Determine the (X, Y) coordinate at the center of the cell enclosing the given text.  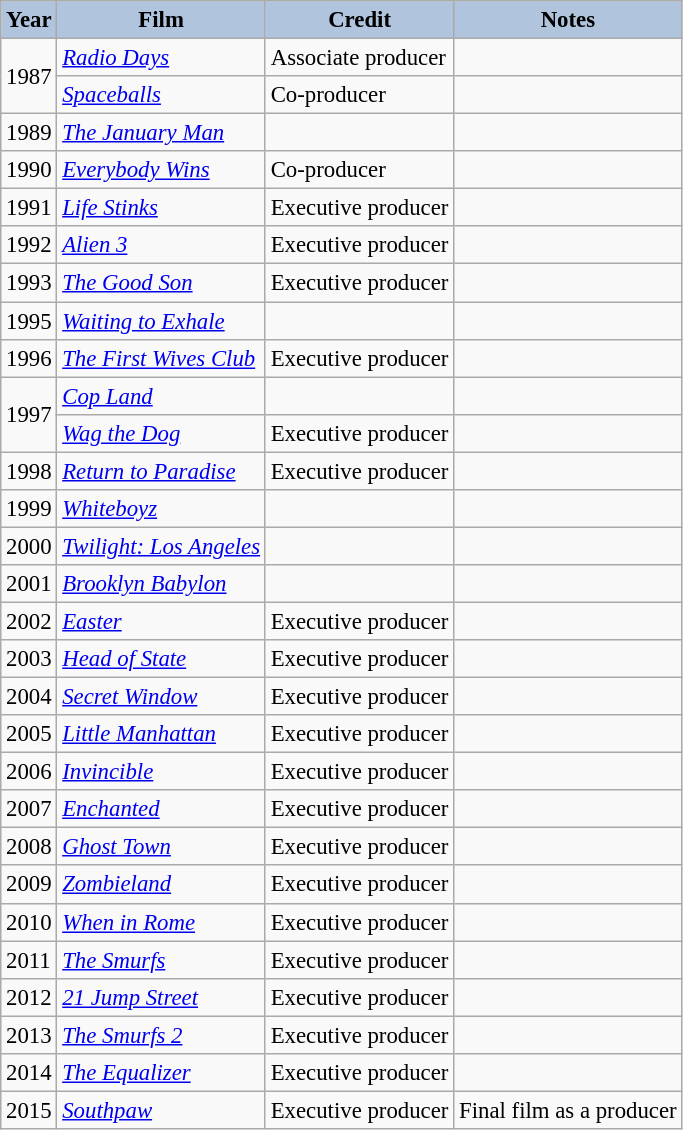
1992 (29, 245)
Little Manhattan (161, 734)
Cop Land (161, 396)
Credit (359, 20)
2003 (29, 659)
1995 (29, 321)
2005 (29, 734)
Everybody Wins (161, 170)
Spaceballs (161, 95)
Southpaw (161, 1110)
2008 (29, 847)
Notes (568, 20)
2000 (29, 546)
1999 (29, 509)
2006 (29, 772)
Whiteboyz (161, 509)
2007 (29, 809)
The January Man (161, 133)
1997 (29, 414)
Ghost Town (161, 847)
1987 (29, 76)
1993 (29, 283)
2012 (29, 997)
Waiting to Exhale (161, 321)
Zombieland (161, 885)
Associate producer (359, 58)
Secret Window (161, 697)
1996 (29, 358)
1998 (29, 471)
1990 (29, 170)
The Good Son (161, 283)
2001 (29, 584)
Invincible (161, 772)
The First Wives Club (161, 358)
Return to Paradise (161, 471)
1989 (29, 133)
Alien 3 (161, 245)
Year (29, 20)
Life Stinks (161, 208)
The Smurfs 2 (161, 1035)
2009 (29, 885)
When in Rome (161, 922)
Twilight: Los Angeles (161, 546)
2004 (29, 697)
1991 (29, 208)
Easter (161, 621)
Brooklyn Babylon (161, 584)
Radio Days (161, 58)
Head of State (161, 659)
The Smurfs (161, 960)
21 Jump Street (161, 997)
2010 (29, 922)
Film (161, 20)
Enchanted (161, 809)
2015 (29, 1110)
The Equalizer (161, 1073)
2002 (29, 621)
2011 (29, 960)
Wag the Dog (161, 433)
2014 (29, 1073)
Final film as a producer (568, 1110)
2013 (29, 1035)
